From the cell containing the given text, extract its center point as (X, Y) coordinate. 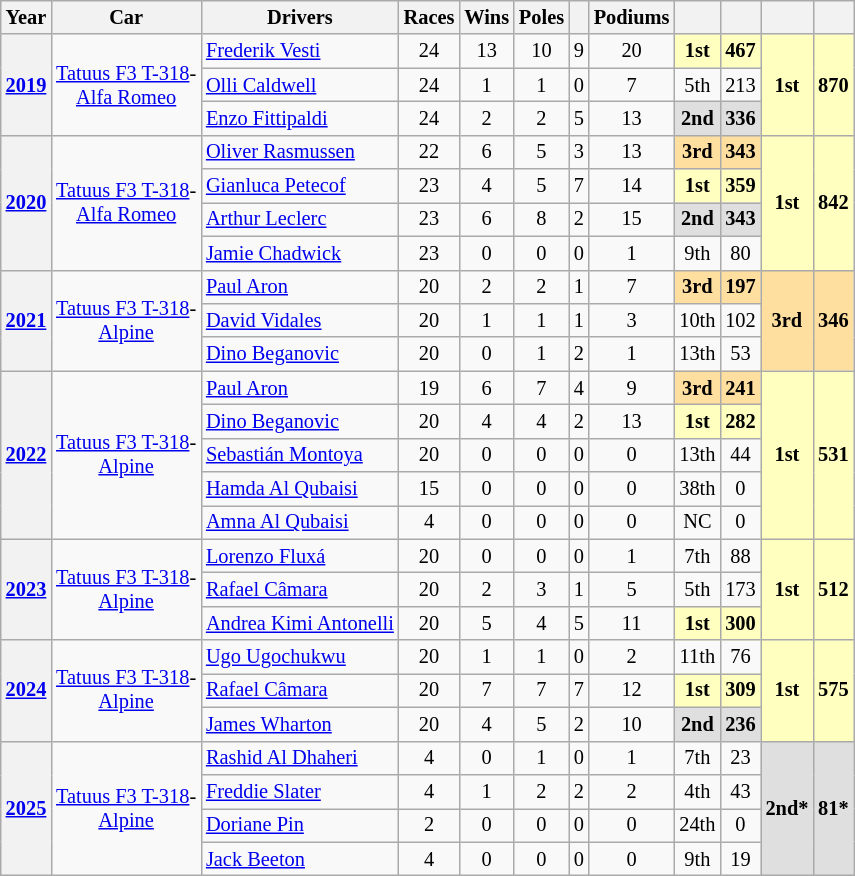
Hamda Al Qubaisi (300, 489)
2019 (26, 84)
102 (740, 320)
Enzo Fittipaldi (300, 118)
512 (833, 590)
467 (740, 51)
Olli Caldwell (300, 85)
Car (126, 17)
Wins (486, 17)
282 (740, 421)
NC (697, 522)
173 (740, 589)
2022 (26, 455)
Gianluca Petecof (300, 186)
11 (632, 623)
Amna Al Qubaisi (300, 522)
2nd* (788, 808)
236 (740, 724)
Frederik Vesti (300, 51)
575 (833, 690)
43 (740, 791)
10th (697, 320)
Poles (542, 17)
Jamie Chadwick (300, 253)
870 (833, 84)
38th (697, 489)
Races (430, 17)
2025 (26, 808)
Ugo Ugochukwu (300, 657)
Podiums (632, 17)
Freddie Slater (300, 791)
24th (697, 825)
53 (740, 354)
Oliver Rasmussen (300, 152)
80 (740, 253)
300 (740, 623)
Rashid Al Dhaheri (300, 758)
76 (740, 657)
Year (26, 17)
Arthur Leclerc (300, 219)
Sebastián Montoya (300, 455)
842 (833, 202)
James Wharton (300, 724)
2021 (26, 320)
David Vidales (300, 320)
4th (697, 791)
12 (632, 690)
81* (833, 808)
213 (740, 85)
88 (740, 556)
2023 (26, 590)
Lorenzo Fluxá (300, 556)
531 (833, 455)
Andrea Kimi Antonelli (300, 623)
197 (740, 287)
8 (542, 219)
11th (697, 657)
22 (430, 152)
359 (740, 186)
346 (833, 320)
241 (740, 388)
2024 (26, 690)
44 (740, 455)
2020 (26, 202)
14 (632, 186)
Jack Beeton (300, 859)
309 (740, 690)
Doriane Pin (300, 825)
336 (740, 118)
Drivers (300, 17)
